Locate the cell with the specified text and output its [X, Y] center coordinate. 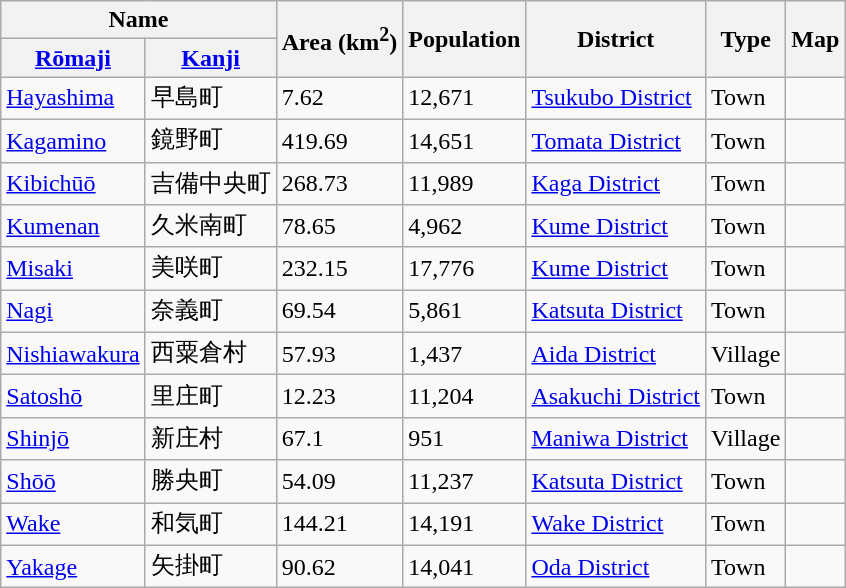
Kumenan [73, 226]
69.54 [340, 312]
Kibichūō [73, 184]
鏡野町 [210, 140]
新庄村 [210, 438]
5,861 [464, 312]
Yakage [73, 566]
7.62 [340, 98]
232.15 [340, 268]
Hayashima [73, 98]
Rōmaji [73, 58]
Area (km2) [340, 39]
久米南町 [210, 226]
District [616, 39]
Nagi [73, 312]
Kagamino [73, 140]
1,437 [464, 354]
Tomata District [616, 140]
90.62 [340, 566]
Kanji [210, 58]
11,237 [464, 482]
和気町 [210, 524]
54.09 [340, 482]
Oda District [616, 566]
西粟倉村 [210, 354]
4,962 [464, 226]
早島町 [210, 98]
勝央町 [210, 482]
Shōō [73, 482]
Kaga District [616, 184]
Population [464, 39]
11,989 [464, 184]
57.93 [340, 354]
Map [816, 39]
里庄町 [210, 396]
Wake District [616, 524]
Type [746, 39]
419.69 [340, 140]
Tsukubo District [616, 98]
14,041 [464, 566]
Nishiawakura [73, 354]
Asakuchi District [616, 396]
17,776 [464, 268]
Misaki [73, 268]
12,671 [464, 98]
Maniwa District [616, 438]
Aida District [616, 354]
11,204 [464, 396]
美咲町 [210, 268]
951 [464, 438]
吉備中央町 [210, 184]
12.23 [340, 396]
Name [138, 20]
268.73 [340, 184]
Shinjō [73, 438]
矢掛町 [210, 566]
奈義町 [210, 312]
Wake [73, 524]
14,191 [464, 524]
78.65 [340, 226]
Satoshō [73, 396]
144.21 [340, 524]
14,651 [464, 140]
67.1 [340, 438]
